Extract the (X, Y) coordinate from the center of the cell holding the provided text.  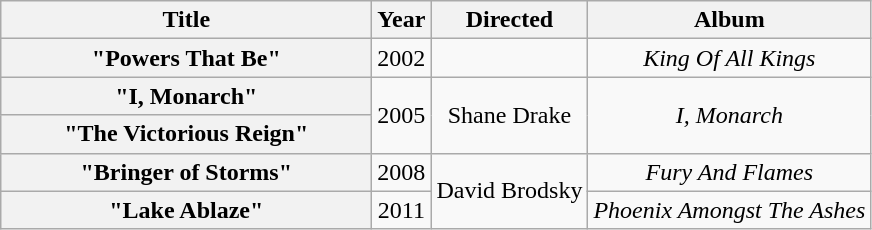
2008 (402, 172)
Fury And Flames (730, 172)
"Powers That Be" (186, 58)
"The Victorious Reign" (186, 134)
Directed (510, 20)
Year (402, 20)
2011 (402, 210)
I, Monarch (730, 115)
2005 (402, 115)
"Bringer of Storms" (186, 172)
"Lake Ablaze" (186, 210)
Title (186, 20)
"I, Monarch" (186, 96)
King Of All Kings (730, 58)
Album (730, 20)
2002 (402, 58)
Shane Drake (510, 115)
Phoenix Amongst The Ashes (730, 210)
David Brodsky (510, 191)
